Locate the cell with the specified text and output its (x, y) center coordinate. 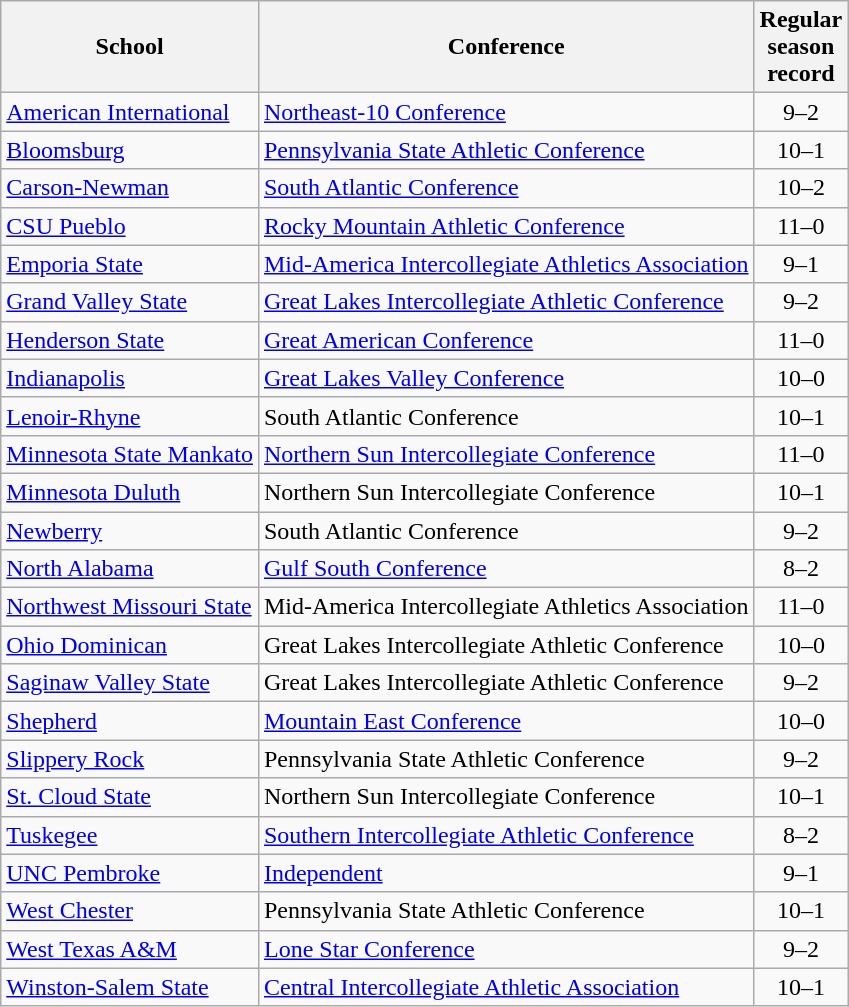
Northwest Missouri State (130, 607)
Newberry (130, 531)
Ohio Dominican (130, 645)
Minnesota Duluth (130, 492)
Henderson State (130, 340)
Independent (506, 873)
North Alabama (130, 569)
Grand Valley State (130, 302)
Gulf South Conference (506, 569)
American International (130, 112)
Lone Star Conference (506, 949)
Indianapolis (130, 378)
CSU Pueblo (130, 226)
School (130, 47)
West Chester (130, 911)
Winston-Salem State (130, 987)
Saginaw Valley State (130, 683)
Minnesota State Mankato (130, 454)
Emporia State (130, 264)
Southern Intercollegiate Athletic Conference (506, 835)
Carson-Newman (130, 188)
UNC Pembroke (130, 873)
Lenoir-Rhyne (130, 416)
Conference (506, 47)
10–2 (801, 188)
Mountain East Conference (506, 721)
Northeast-10 Conference (506, 112)
Great American Conference (506, 340)
Tuskegee (130, 835)
Great Lakes Valley Conference (506, 378)
Bloomsburg (130, 150)
Regularseasonrecord (801, 47)
West Texas A&M (130, 949)
Central Intercollegiate Athletic Association (506, 987)
Rocky Mountain Athletic Conference (506, 226)
Slippery Rock (130, 759)
St. Cloud State (130, 797)
Shepherd (130, 721)
